Return the [X, Y] coordinate for the center point of the cell that contains the specified text.  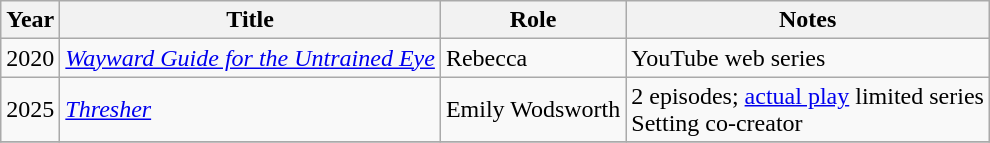
Title [250, 20]
YouTube web series [808, 58]
2 episodes; actual play limited seriesSetting co-creator [808, 110]
2025 [30, 110]
Notes [808, 20]
Thresher [250, 110]
2020 [30, 58]
Wayward Guide for the Untrained Eye [250, 58]
Emily Wodsworth [532, 110]
Rebecca [532, 58]
Role [532, 20]
Year [30, 20]
